Detect which cell encompasses the target text, then output its (X, Y) center coordinate. 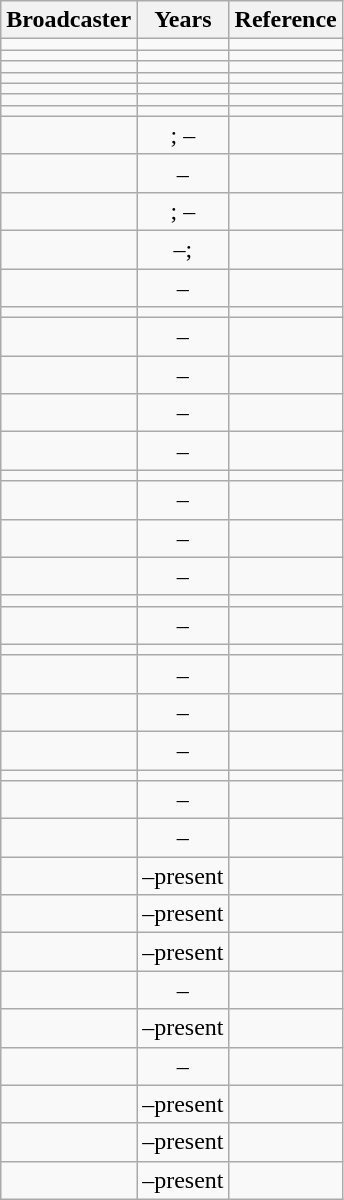
Reference (286, 20)
–; (183, 249)
Broadcaster (69, 20)
Years (183, 20)
